Pinpoint the cell where the given text exists, returning its (X, Y) midpoint coordinate. 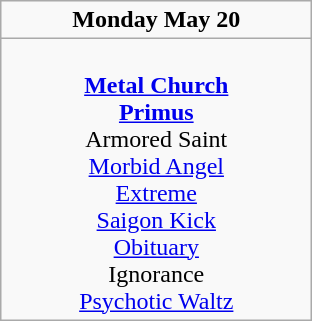
Monday May 20 (156, 20)
Metal Church Primus Armored Saint Morbid Angel Extreme Saigon Kick Obituary Ignorance Psychotic Waltz (156, 180)
